From the cell containing the given text, extract its center point as [x, y] coordinate. 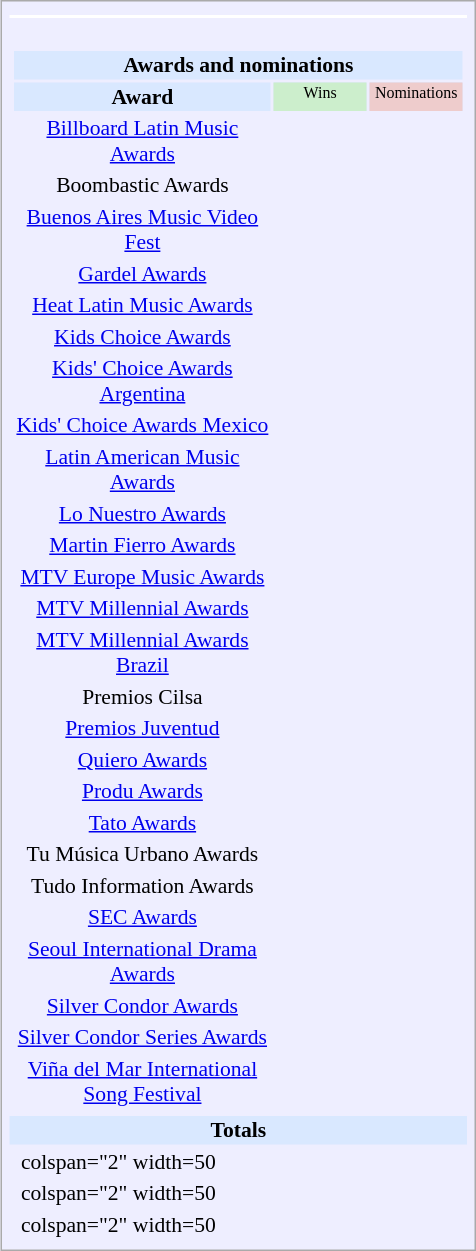
Awards and nominations [238, 65]
Nominations [416, 96]
Quiero Awards [142, 759]
Martin Fierro Awards [142, 545]
Gardel Awards [142, 273]
Tu Música Urbano Awards [142, 854]
Premios Cilsa [142, 696]
Kids' Choice Awards Argentina [142, 381]
SEC Awards [142, 917]
Produ Awards [142, 791]
MTV Millennial Awards [142, 608]
Premios Juventud [142, 728]
MTV Europe Music Awards [142, 576]
Boombastic Awards [142, 185]
Award [142, 96]
Seoul International Drama Awards [142, 961]
Silver Condor Awards [142, 1005]
Kids Choice Awards [142, 336]
Kids' Choice Awards Mexico [142, 425]
Buenos Aires Music Video Fest [142, 229]
Silver Condor Series Awards [142, 1037]
Totals [239, 1130]
Billboard Latin Music Awards [142, 141]
Tudo Information Awards [142, 885]
Heat Latin Music Awards [142, 305]
Viña del Mar International Song Festival [142, 1081]
MTV Millennial Awards Brazil [142, 652]
Wins [320, 96]
Lo Nuestro Awards [142, 513]
Tato Awards [142, 822]
Latin American Music Awards [142, 469]
